Extract the [x, y] coordinate from the center of the cell holding the provided text.  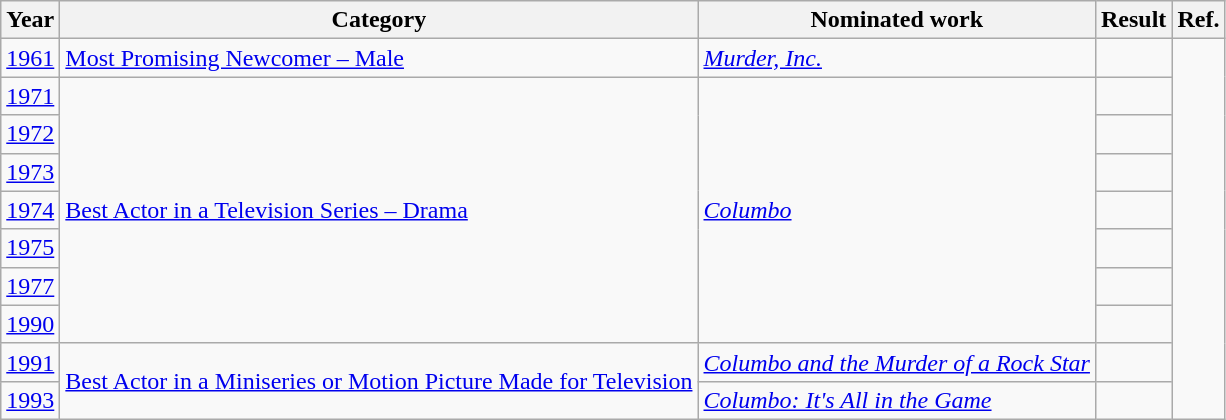
1972 [30, 134]
Columbo [896, 210]
Best Actor in a Television Series – Drama [379, 210]
1961 [30, 58]
Columbo and the Murder of a Rock Star [896, 362]
Category [379, 20]
Columbo: It's All in the Game [896, 400]
1993 [30, 400]
Most Promising Newcomer – Male [379, 58]
Year [30, 20]
1991 [30, 362]
Nominated work [896, 20]
Ref. [1198, 20]
Best Actor in a Miniseries or Motion Picture Made for Television [379, 381]
Murder, Inc. [896, 58]
1977 [30, 286]
1971 [30, 96]
1974 [30, 210]
Result [1133, 20]
1990 [30, 324]
1975 [30, 248]
1973 [30, 172]
